Find where the given text appears and provide that cell's center as [x, y] coordinate. 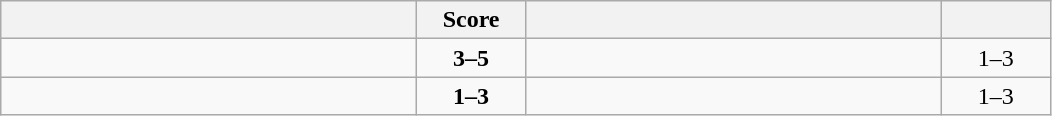
3–5 [472, 58]
Score [472, 20]
